Extract the [x, y] coordinate from the center of the cell holding the provided text.  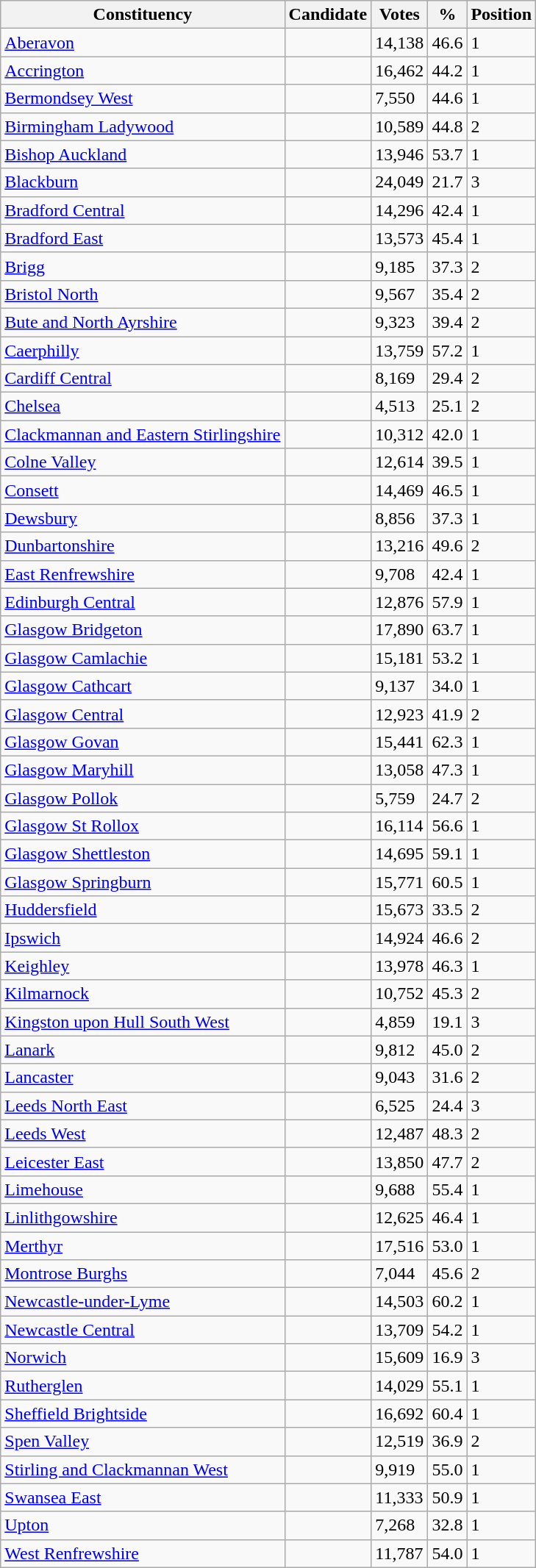
19.1 [447, 1022]
15,771 [400, 882]
7,268 [400, 1525]
25.1 [447, 407]
53.7 [447, 154]
13,058 [400, 770]
Bradford Central [143, 210]
45.0 [447, 1050]
53.2 [447, 658]
Caerphilly [143, 351]
Sheffield Brightside [143, 1414]
16,114 [400, 826]
Bradford East [143, 238]
60.4 [447, 1414]
Merthyr [143, 1246]
Swansea East [143, 1497]
Glasgow Bridgeton [143, 630]
12,487 [400, 1134]
Position [501, 15]
24.7 [447, 798]
Bermondsey West [143, 99]
13,216 [400, 546]
9,919 [400, 1469]
15,609 [400, 1358]
% [447, 15]
14,029 [400, 1386]
Edinburgh Central [143, 602]
39.4 [447, 322]
Lancaster [143, 1078]
Accrington [143, 71]
14,296 [400, 210]
55.4 [447, 1189]
Blackburn [143, 182]
60.5 [447, 882]
44.8 [447, 126]
Votes [400, 15]
West Renfrewshire [143, 1553]
Glasgow Govan [143, 742]
13,759 [400, 351]
Leeds West [143, 1134]
13,850 [400, 1161]
Cardiff Central [143, 379]
10,589 [400, 126]
50.9 [447, 1497]
24.4 [447, 1106]
8,856 [400, 518]
42.0 [447, 434]
57.9 [447, 602]
14,503 [400, 1302]
59.1 [447, 854]
Norwich [143, 1358]
Leeds North East [143, 1106]
54.0 [447, 1553]
39.5 [447, 462]
46.5 [447, 490]
8,169 [400, 379]
Linlithgowshire [143, 1217]
14,138 [400, 43]
9,708 [400, 574]
Glasgow Pollok [143, 798]
9,185 [400, 266]
34.0 [447, 686]
Newcastle-under-Lyme [143, 1302]
15,441 [400, 742]
36.9 [447, 1442]
57.2 [447, 351]
12,923 [400, 714]
Bristol North [143, 294]
15,181 [400, 658]
Dewsbury [143, 518]
29.4 [447, 379]
Bishop Auckland [143, 154]
Upton [143, 1525]
9,043 [400, 1078]
Keighley [143, 966]
13,978 [400, 966]
55.0 [447, 1469]
Consett [143, 490]
Clackmannan and Eastern Stirlingshire [143, 434]
6,525 [400, 1106]
48.3 [447, 1134]
15,673 [400, 910]
4,859 [400, 1022]
Aberavon [143, 43]
62.3 [447, 742]
12,519 [400, 1442]
21.7 [447, 182]
47.7 [447, 1161]
Leicester East [143, 1161]
32.8 [447, 1525]
Glasgow Cathcart [143, 686]
12,614 [400, 462]
60.2 [447, 1302]
31.6 [447, 1078]
46.4 [447, 1217]
Chelsea [143, 407]
East Renfrewshire [143, 574]
44.6 [447, 99]
12,625 [400, 1217]
14,924 [400, 938]
Stirling and Clackmannan West [143, 1469]
Bute and North Ayrshire [143, 322]
Glasgow Maryhill [143, 770]
Glasgow Shettleston [143, 854]
Huddersfield [143, 910]
5,759 [400, 798]
Constituency [143, 15]
14,695 [400, 854]
45.3 [447, 994]
4,513 [400, 407]
9,688 [400, 1189]
Candidate [328, 15]
63.7 [447, 630]
Ipswich [143, 938]
45.4 [447, 238]
Montrose Burghs [143, 1274]
Colne Valley [143, 462]
Kilmarnock [143, 994]
Glasgow St Rollox [143, 826]
46.3 [447, 966]
54.2 [447, 1330]
45.6 [447, 1274]
35.4 [447, 294]
17,890 [400, 630]
9,323 [400, 322]
7,550 [400, 99]
Lanark [143, 1050]
10,312 [400, 434]
47.3 [447, 770]
49.6 [447, 546]
17,516 [400, 1246]
Glasgow Camlachie [143, 658]
Limehouse [143, 1189]
Birmingham Ladywood [143, 126]
9,137 [400, 686]
Spen Valley [143, 1442]
44.2 [447, 71]
Rutherglen [143, 1386]
16,692 [400, 1414]
Kingston upon Hull South West [143, 1022]
55.1 [447, 1386]
14,469 [400, 490]
16.9 [447, 1358]
12,876 [400, 602]
7,044 [400, 1274]
16,462 [400, 71]
56.6 [447, 826]
Glasgow Central [143, 714]
13,709 [400, 1330]
33.5 [447, 910]
53.0 [447, 1246]
13,946 [400, 154]
11,333 [400, 1497]
Glasgow Springburn [143, 882]
Newcastle Central [143, 1330]
24,049 [400, 182]
41.9 [447, 714]
Dunbartonshire [143, 546]
Brigg [143, 266]
13,573 [400, 238]
11,787 [400, 1553]
9,567 [400, 294]
10,752 [400, 994]
9,812 [400, 1050]
